Pinpoint the cell where the given text exists, returning its [x, y] midpoint coordinate. 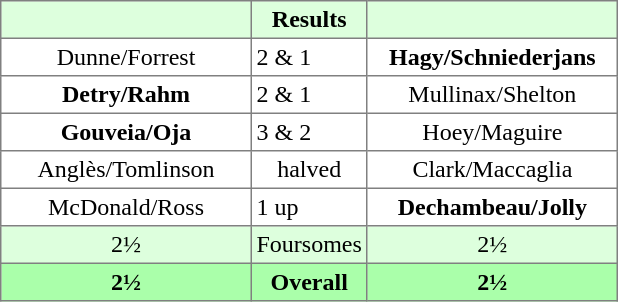
Dechambeau/Jolly [492, 207]
Gouveia/Oja [126, 132]
Mullinax/Shelton [492, 95]
Hagy/Schniederjans [492, 57]
Clark/Maccaglia [492, 170]
1 up [309, 207]
Detry/Rahm [126, 95]
Foursomes [309, 245]
Dunne/Forrest [126, 57]
Overall [309, 282]
Hoey/Maguire [492, 132]
halved [309, 170]
McDonald/Ross [126, 207]
Anglès/Tomlinson [126, 170]
3 & 2 [309, 132]
Results [309, 20]
